For the text-containing cell, return its midpoint in (X, Y) coordinate format. 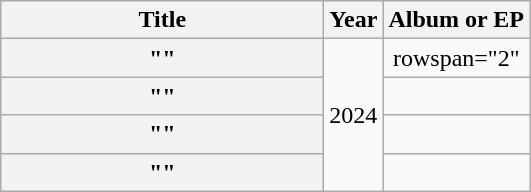
Year (354, 20)
2024 (354, 115)
Album or EP (456, 20)
Title (162, 20)
rowspan="2" (456, 58)
